Find where the given text appears and provide that cell's center as [X, Y] coordinate. 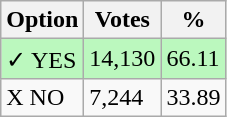
% [194, 20]
Votes [122, 20]
66.11 [194, 59]
✓ YES [42, 59]
33.89 [194, 97]
7,244 [122, 97]
Option [42, 20]
14,130 [122, 59]
X NO [42, 97]
